Determine the (X, Y) coordinate at the center of the cell enclosing the given text.  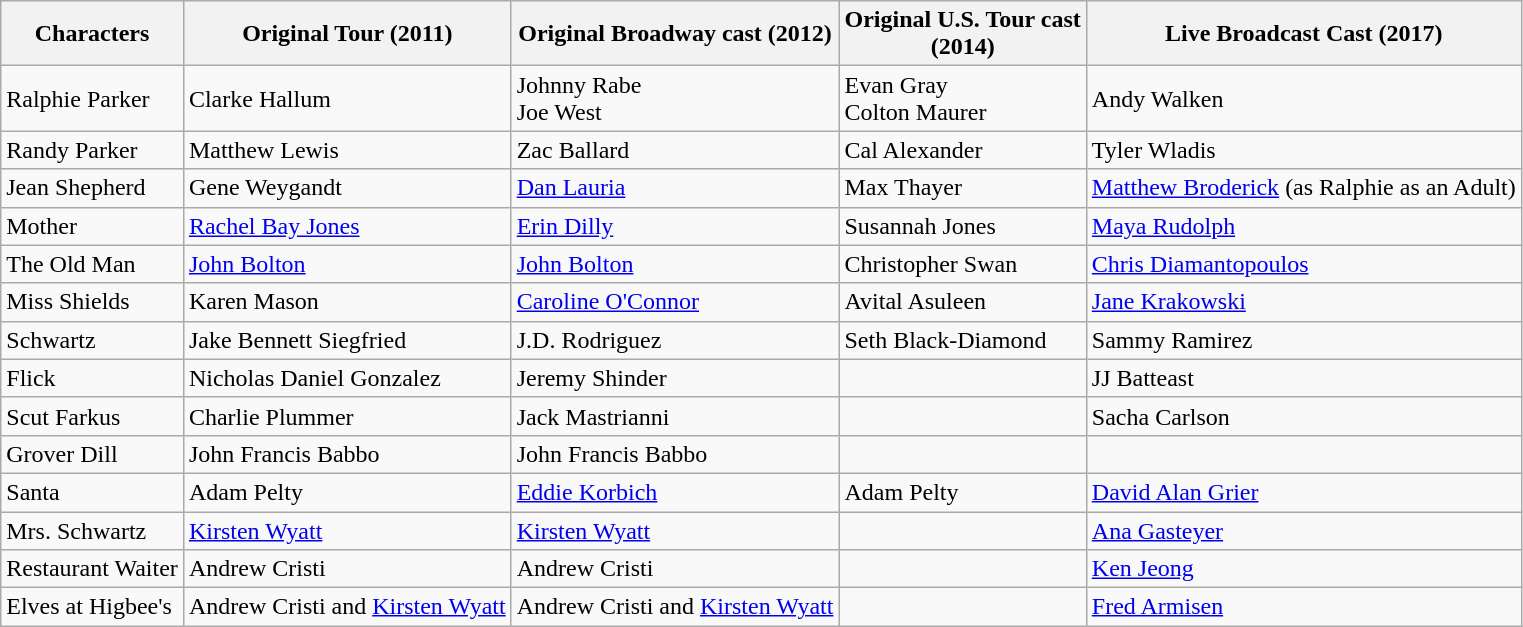
Jack Mastrianni (675, 416)
Christopher Swan (962, 264)
J.D. Rodriguez (675, 340)
Erin Dilly (675, 226)
Chris Diamantopoulos (1304, 264)
Clarke Hallum (347, 98)
Miss Shields (92, 302)
Restaurant Waiter (92, 569)
Cal Alexander (962, 150)
Matthew Lewis (347, 150)
Seth Black-Diamond (962, 340)
Matthew Broderick (as Ralphie as an Adult) (1304, 188)
Eddie Korbich (675, 492)
Elves at Higbee's (92, 607)
Susannah Jones (962, 226)
Rachel Bay Jones (347, 226)
Tyler Wladis (1304, 150)
Ralphie Parker (92, 98)
Sacha Carlson (1304, 416)
Sammy Ramirez (1304, 340)
Dan Lauria (675, 188)
Mother (92, 226)
Original U.S. Tour cast(2014) (962, 34)
Santa (92, 492)
Nicholas Daniel Gonzalez (347, 378)
Live Broadcast Cast (2017) (1304, 34)
Mrs. Schwartz (92, 531)
Johnny RabeJoe West (675, 98)
Randy Parker (92, 150)
Ken Jeong (1304, 569)
Evan GrayColton Maurer (962, 98)
Original Tour (2011) (347, 34)
Grover Dill (92, 454)
Gene Weygandt (347, 188)
Schwartz (92, 340)
Maya Rudolph (1304, 226)
Original Broadway cast (2012) (675, 34)
David Alan Grier (1304, 492)
Karen Mason (347, 302)
Jane Krakowski (1304, 302)
Characters (92, 34)
Zac Ballard (675, 150)
Scut Farkus (92, 416)
Avital Asuleen (962, 302)
Max Thayer (962, 188)
Flick (92, 378)
Andy Walken (1304, 98)
Caroline O'Connor (675, 302)
Ana Gasteyer (1304, 531)
The Old Man (92, 264)
Fred Armisen (1304, 607)
Jeremy Shinder (675, 378)
Charlie Plummer (347, 416)
Jean Shepherd (92, 188)
JJ Batteast (1304, 378)
Jake Bennett Siegfried (347, 340)
